Determine the (x, y) coordinate at the center of the cell enclosing the given text.  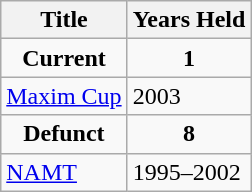
Title (64, 20)
8 (189, 134)
NAMT (64, 172)
2003 (189, 96)
Current (64, 58)
Years Held (189, 20)
Defunct (64, 134)
1 (189, 58)
1995–2002 (189, 172)
Maxim Cup (64, 96)
